Scan for the cell matching the given text and deliver its (x, y) coordinate at center. 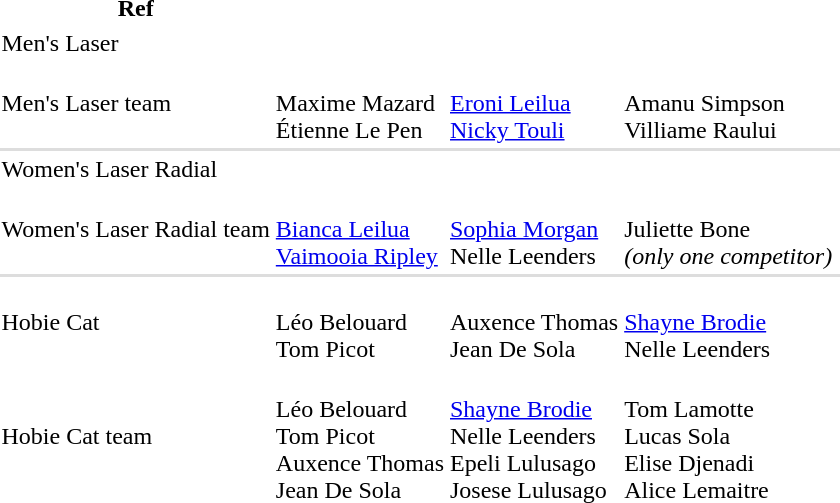
Juliette Bone(only one competitor) (728, 229)
Women's Laser Radial team (136, 229)
Sophia MorganNelle Leenders (534, 229)
Men's Laser (136, 43)
Women's Laser Radial (136, 169)
Men's Laser team (136, 103)
Amanu SimpsonVilliame Raului (728, 103)
Léo BelouardTom Picot (360, 322)
Eroni LeiluaNicky Touli (534, 103)
Bianca LeiluaVaimooia Ripley (360, 229)
Auxence ThomasJean De Sola (534, 322)
Hobie Cat (136, 322)
Shayne BrodieNelle Leenders (728, 322)
Maxime MazardÉtienne Le Pen (360, 103)
